Scan for the cell matching the given text and deliver its (x, y) coordinate at center. 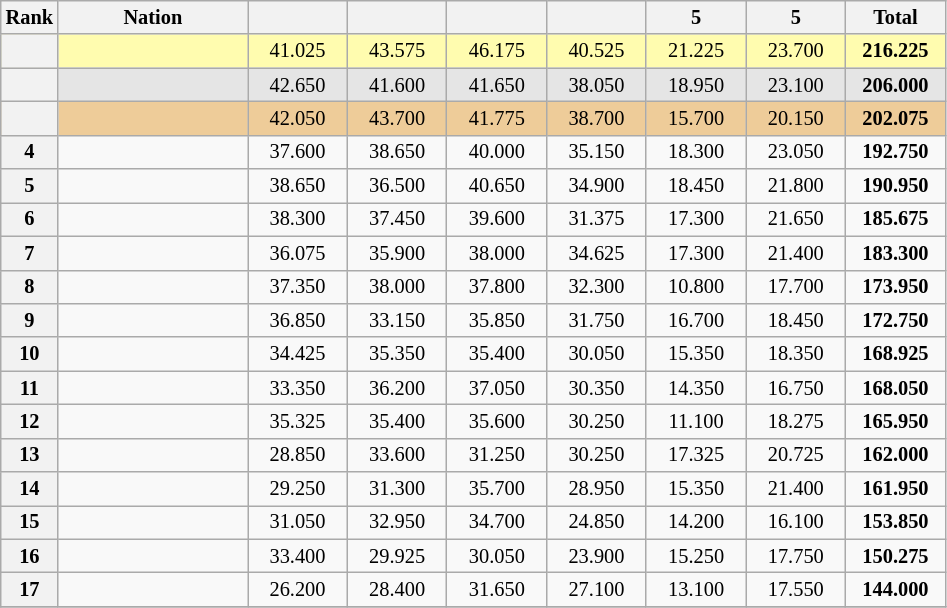
42.650 (298, 85)
9 (30, 320)
37.350 (298, 287)
35.700 (497, 489)
32.300 (597, 287)
16.750 (796, 388)
34.700 (497, 522)
4 (30, 152)
190.950 (896, 186)
31.650 (497, 589)
38.700 (597, 118)
18.350 (796, 354)
11.100 (696, 421)
16 (30, 556)
35.150 (597, 152)
35.900 (397, 253)
10.800 (696, 287)
172.750 (896, 320)
206.000 (896, 85)
15.250 (696, 556)
144.000 (896, 589)
11 (30, 388)
14.350 (696, 388)
33.400 (298, 556)
10 (30, 354)
29.925 (397, 556)
36.850 (298, 320)
14.200 (696, 522)
18.275 (796, 421)
13 (30, 455)
14 (30, 489)
16.700 (696, 320)
31.050 (298, 522)
43.700 (397, 118)
23.900 (597, 556)
161.950 (896, 489)
23.050 (796, 152)
28.400 (397, 589)
38.050 (597, 85)
34.625 (597, 253)
41.025 (298, 51)
20.725 (796, 455)
21.800 (796, 186)
150.275 (896, 556)
24.850 (597, 522)
36.075 (298, 253)
37.600 (298, 152)
31.300 (397, 489)
18.950 (696, 85)
216.225 (896, 51)
33.600 (397, 455)
34.900 (597, 186)
41.650 (497, 85)
27.100 (597, 589)
40.650 (497, 186)
30.350 (597, 388)
153.850 (896, 522)
43.575 (397, 51)
7 (30, 253)
36.500 (397, 186)
21.225 (696, 51)
18.300 (696, 152)
16.100 (796, 522)
Total (896, 17)
162.000 (896, 455)
8 (30, 287)
33.350 (298, 388)
Rank (30, 17)
28.850 (298, 455)
15.700 (696, 118)
20.150 (796, 118)
35.850 (497, 320)
23.100 (796, 85)
28.950 (597, 489)
31.750 (597, 320)
34.425 (298, 354)
38.300 (298, 219)
40.000 (497, 152)
23.700 (796, 51)
15 (30, 522)
168.050 (896, 388)
31.375 (597, 219)
183.300 (896, 253)
32.950 (397, 522)
185.675 (896, 219)
17.550 (796, 589)
31.250 (497, 455)
39.600 (497, 219)
41.600 (397, 85)
13.100 (696, 589)
46.175 (497, 51)
12 (30, 421)
33.150 (397, 320)
165.950 (896, 421)
202.075 (896, 118)
17 (30, 589)
21.650 (796, 219)
37.450 (397, 219)
40.525 (597, 51)
29.250 (298, 489)
17.700 (796, 287)
192.750 (896, 152)
35.350 (397, 354)
17.750 (796, 556)
35.325 (298, 421)
36.200 (397, 388)
6 (30, 219)
173.950 (896, 287)
41.775 (497, 118)
26.200 (298, 589)
35.600 (497, 421)
17.325 (696, 455)
42.050 (298, 118)
168.925 (896, 354)
Nation (153, 17)
37.050 (497, 388)
37.800 (497, 287)
